For the text-containing cell, return its midpoint in [x, y] coordinate format. 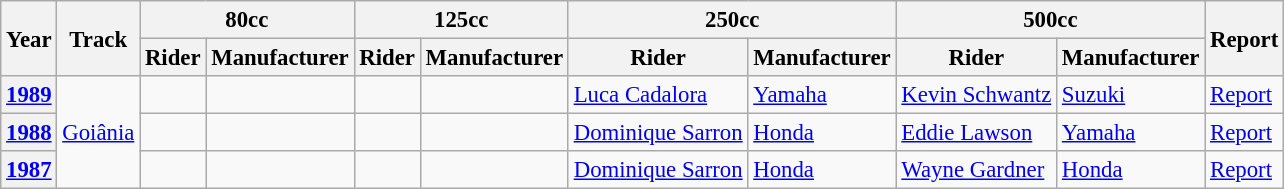
1988 [29, 133]
Goiânia [98, 132]
Luca Cadalora [658, 95]
Eddie Lawson [976, 133]
1987 [29, 170]
Kevin Schwantz [976, 95]
Year [29, 38]
Track [98, 38]
125cc [461, 20]
Wayne Gardner [976, 170]
Suzuki [1131, 95]
500cc [1050, 20]
80cc [247, 20]
250cc [732, 20]
1989 [29, 95]
